Return the (X, Y) coordinate for the center point of the cell that contains the specified text.  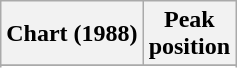
Chart (1988) (72, 34)
Peakposition (189, 34)
